Determine the (x, y) coordinate at the center of the cell enclosing the given text.  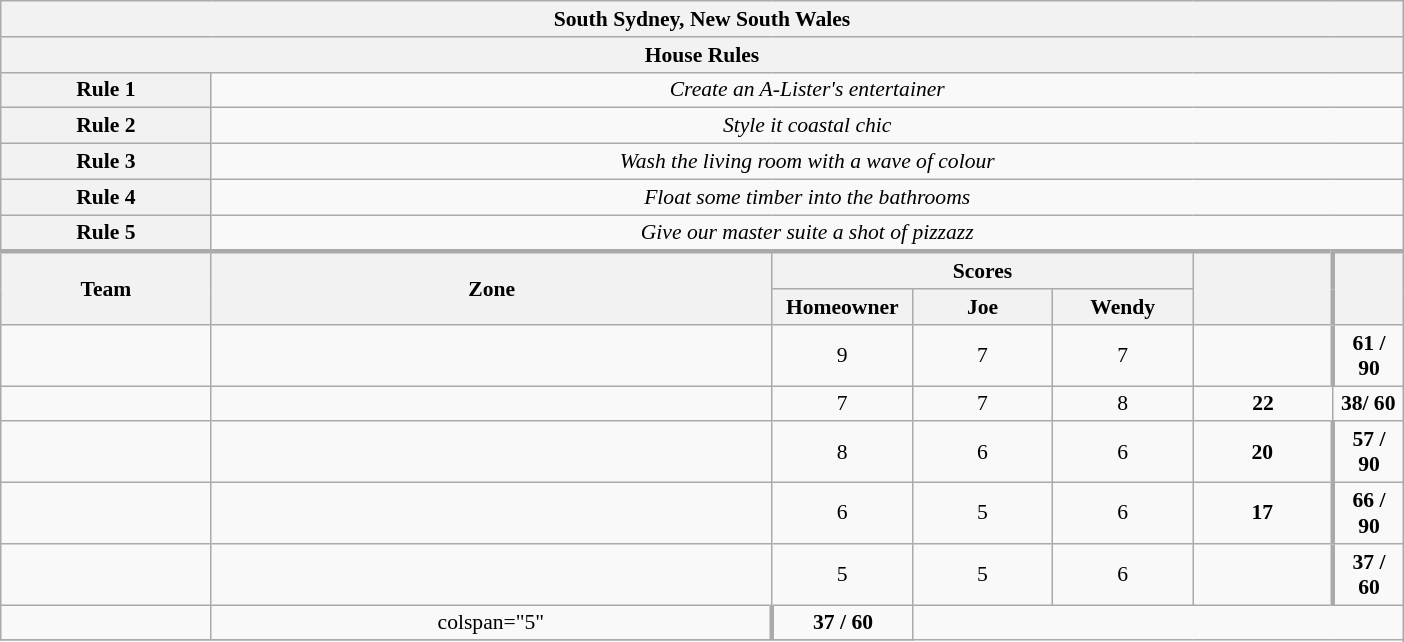
Create an A-Lister's entertainer (807, 90)
Rule 4 (106, 197)
20 (1263, 452)
House Rules (702, 55)
66 / 90 (1368, 514)
Joe (982, 307)
Homeowner (842, 307)
Rule 5 (106, 234)
61 / 90 (1368, 356)
Rule 3 (106, 162)
South Sydney, New South Wales (702, 19)
9 (842, 356)
38/ 60 (1368, 404)
17 (1263, 514)
Give our master suite a shot of pizzazz (807, 234)
Style it coastal chic (807, 126)
Wendy (1123, 307)
Float some timber into the bathrooms (807, 197)
Scores (982, 270)
Zone (492, 288)
Wash the living room with a wave of colour (807, 162)
22 (1263, 404)
colspan="5" (492, 623)
Rule 1 (106, 90)
Team (106, 288)
Rule 2 (106, 126)
57 / 90 (1368, 452)
